Determine the [X, Y] coordinate at the center of the cell enclosing the given text.  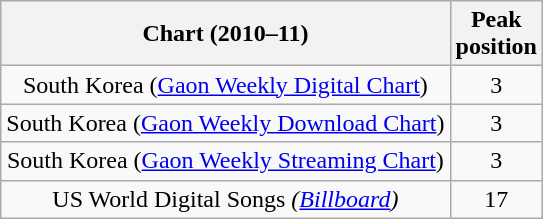
South Korea (Gaon Weekly Digital Chart) [226, 85]
Chart (2010–11) [226, 34]
US World Digital Songs (Billboard) [226, 199]
17 [496, 199]
Peakposition [496, 34]
South Korea (Gaon Weekly Streaming Chart) [226, 161]
South Korea (Gaon Weekly Download Chart) [226, 123]
